Extract the [x, y] coordinate from the center of the cell holding the provided text.  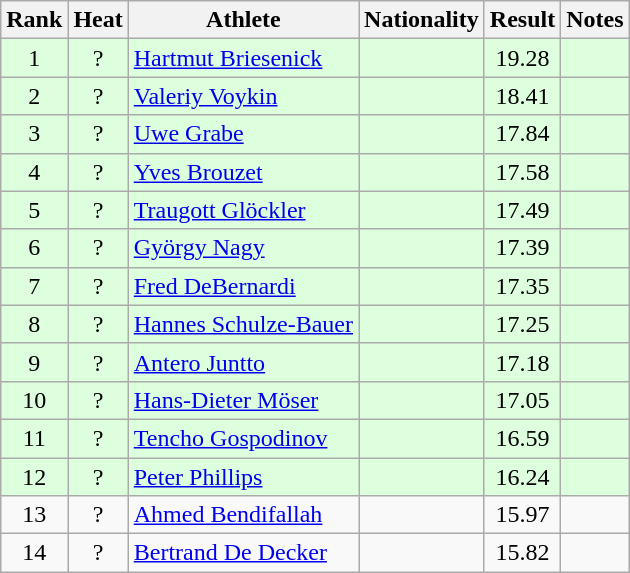
11 [34, 438]
12 [34, 477]
Athlete [243, 20]
13 [34, 515]
4 [34, 172]
Bertrand De Decker [243, 553]
Uwe Grabe [243, 134]
17.25 [522, 324]
8 [34, 324]
Notes [595, 20]
Yves Brouzet [243, 172]
Peter Phillips [243, 477]
17.05 [522, 400]
1 [34, 58]
17.18 [522, 362]
9 [34, 362]
Valeriy Voykin [243, 96]
15.97 [522, 515]
Nationality [422, 20]
16.24 [522, 477]
17.49 [522, 210]
Traugott Glöckler [243, 210]
17.39 [522, 248]
14 [34, 553]
7 [34, 286]
Hartmut Briesenick [243, 58]
Rank [34, 20]
15.82 [522, 553]
Heat [98, 20]
Fred DeBernardi [243, 286]
Ahmed Bendifallah [243, 515]
16.59 [522, 438]
17.58 [522, 172]
Hannes Schulze-Bauer [243, 324]
2 [34, 96]
Tencho Gospodinov [243, 438]
György Nagy [243, 248]
18.41 [522, 96]
6 [34, 248]
17.84 [522, 134]
5 [34, 210]
17.35 [522, 286]
Antero Juntto [243, 362]
Result [522, 20]
10 [34, 400]
19.28 [522, 58]
Hans-Dieter Möser [243, 400]
3 [34, 134]
